Identify which cell holds the provided text, then report its [X, Y] central coordinate. 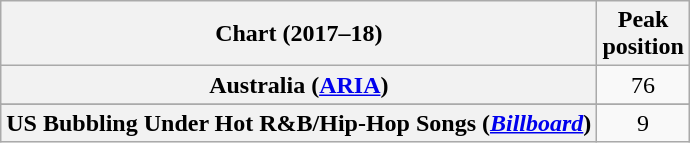
Peak position [643, 34]
9 [643, 123]
76 [643, 85]
US Bubbling Under Hot R&B/Hip-Hop Songs (Billboard) [299, 123]
Australia (ARIA) [299, 85]
Chart (2017–18) [299, 34]
